Scan for the cell matching the given text and deliver its [X, Y] coordinate at center. 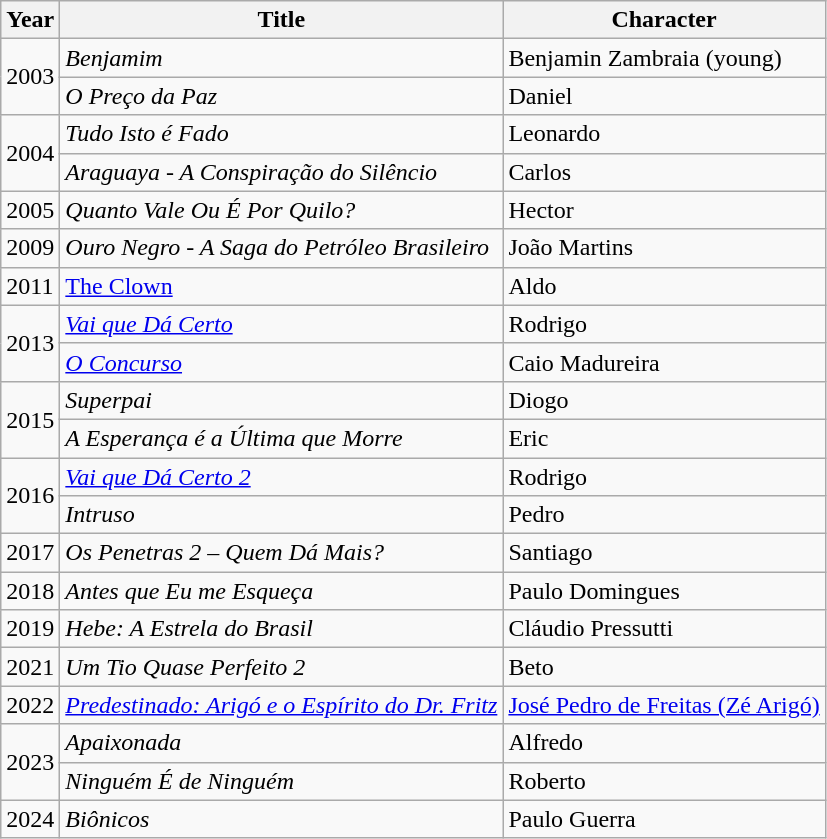
Paulo Guerra [664, 819]
Um Tio Quase Perfeito 2 [282, 667]
2023 [30, 762]
Benjamin Zambraia (young) [664, 58]
Eric [664, 438]
Leonardo [664, 134]
Biônicos [282, 819]
2019 [30, 629]
Hector [664, 210]
Araguaya - A Conspiração do Silêncio [282, 172]
2024 [30, 819]
Aldo [664, 286]
O Concurso [282, 362]
2013 [30, 343]
2016 [30, 496]
José Pedro de Freitas (Zé Arigó) [664, 705]
Apaixonada [282, 743]
O Preço da Paz [282, 96]
Title [282, 20]
Os Penetras 2 – Quem Dá Mais? [282, 553]
Vai que Dá Certo 2 [282, 477]
Diogo [664, 400]
Caio Madureira [664, 362]
Carlos [664, 172]
Antes que Eu me Esqueça [282, 591]
2009 [30, 248]
2005 [30, 210]
Intruso [282, 515]
Vai que Dá Certo [282, 324]
Hebe: A Estrela do Brasil [282, 629]
Paulo Domingues [664, 591]
Ninguém É de Ninguém [282, 781]
João Martins [664, 248]
2015 [30, 419]
2003 [30, 77]
Pedro [664, 515]
A Esperança é a Última que Morre [282, 438]
Santiago [664, 553]
Roberto [664, 781]
Benjamim [282, 58]
2004 [30, 153]
Superpai [282, 400]
Beto [664, 667]
2018 [30, 591]
2022 [30, 705]
Daniel [664, 96]
2021 [30, 667]
Predestinado: Arigó e o Espírito do Dr. Fritz [282, 705]
2011 [30, 286]
Year [30, 20]
Cláudio Pressutti [664, 629]
Character [664, 20]
Alfredo [664, 743]
Quanto Vale Ou É Por Quilo? [282, 210]
2017 [30, 553]
Ouro Negro - A Saga do Petróleo Brasileiro [282, 248]
The Clown [282, 286]
Tudo Isto é Fado [282, 134]
